Extract the (X, Y) coordinate from the center of the cell holding the provided text.  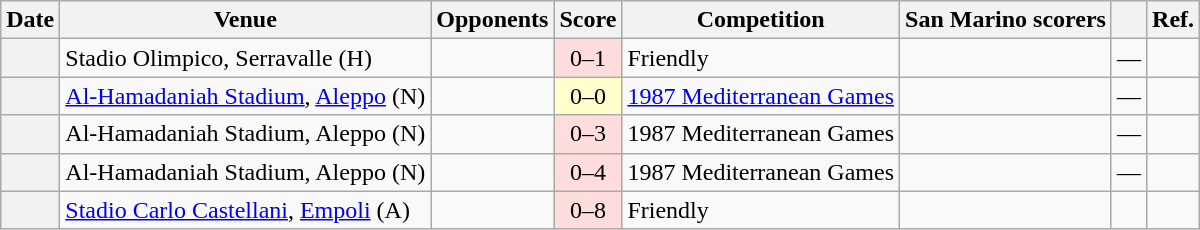
Score (588, 20)
San Marino scorers (1006, 20)
Stadio Carlo Castellani, Empoli (A) (246, 210)
0–3 (588, 134)
0–1 (588, 58)
0–4 (588, 172)
Opponents (492, 20)
0–8 (588, 210)
Date (30, 20)
Ref. (1174, 20)
Competition (761, 20)
Stadio Olimpico, Serravalle (H) (246, 58)
0–0 (588, 96)
Venue (246, 20)
